Return (x, y) of the center of cell containing provided text 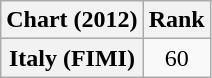
Chart (2012) (72, 20)
60 (176, 58)
Italy (FIMI) (72, 58)
Rank (176, 20)
